Locate the cell with the specified text and output its [x, y] center coordinate. 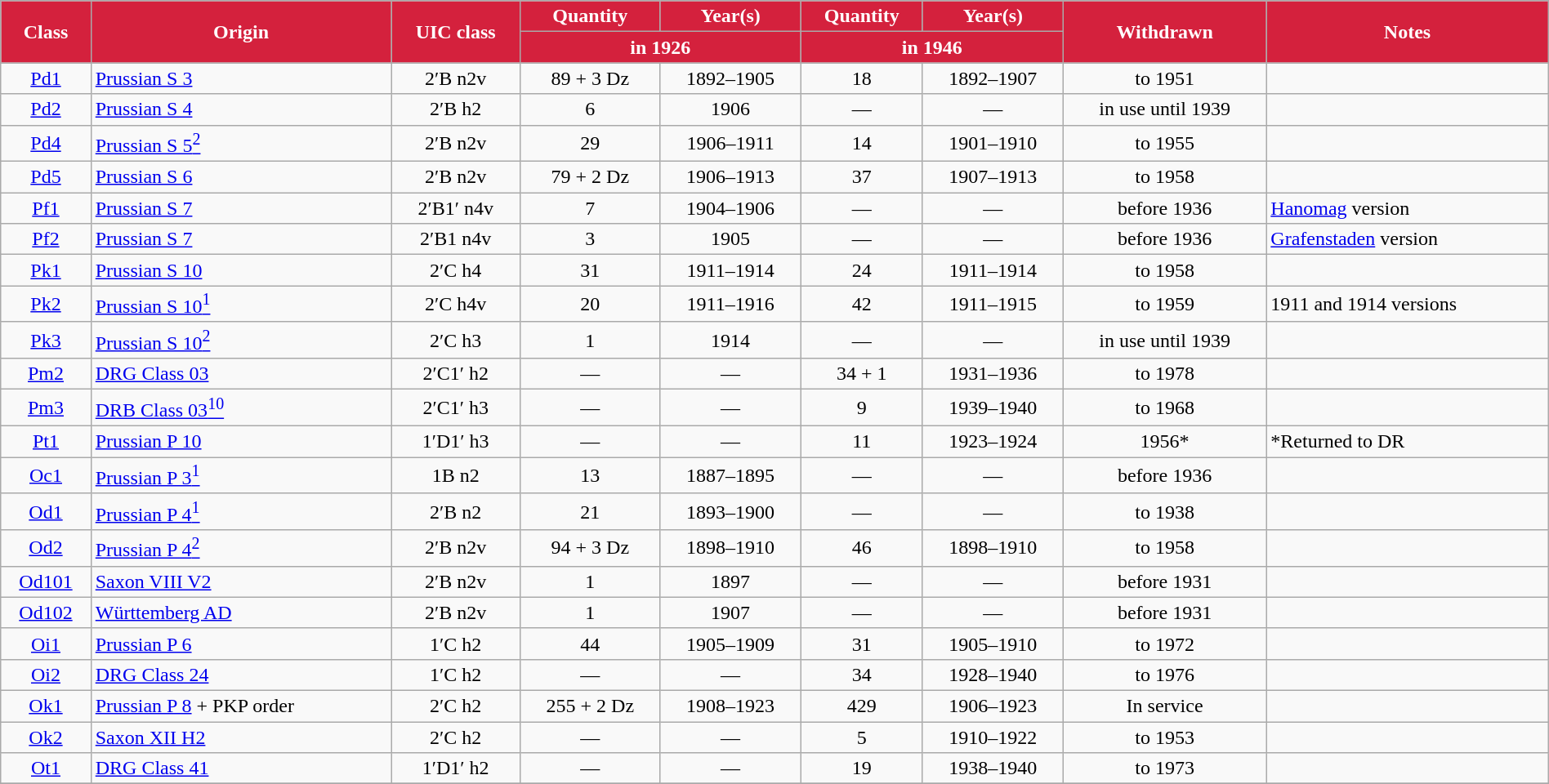
1910–1922 [993, 737]
1892–1907 [993, 78]
Grafenstaden version [1407, 239]
1905–1910 [993, 644]
Pf1 [46, 208]
94 + 3 Dz [590, 549]
2′B1 n4v [456, 239]
2′C h4 [456, 270]
89 + 3 Dz [590, 78]
Prussian S 4 [241, 109]
Prussian P 8 + PKP order [241, 706]
255 + 2 Dz [590, 706]
1923–1924 [993, 442]
to 1951 [1164, 78]
42 [861, 304]
20 [590, 304]
to 1976 [1164, 675]
1905–1909 [730, 644]
2′B h2 [456, 109]
Prussian S 3 [241, 78]
to 1955 [1164, 144]
1911–1916 [730, 304]
Ot1 [46, 768]
*Returned to DR [1407, 442]
Od1 [46, 511]
9 [861, 408]
Prussian P 10 [241, 442]
Origin [241, 32]
Oi2 [46, 675]
1907–1913 [993, 177]
Pm3 [46, 408]
14 [861, 144]
1906 [730, 109]
Od2 [46, 549]
1928–1940 [993, 675]
Withdrawn [1164, 32]
44 [590, 644]
29 [590, 144]
46 [861, 549]
5 [861, 737]
in 1926 [661, 47]
to 1959 [1164, 304]
1906–1911 [730, 144]
Prussian P 42 [241, 549]
Pf2 [46, 239]
2′B n2 [456, 511]
6 [590, 109]
Pt1 [46, 442]
In service [1164, 706]
to 1972 [1164, 644]
Württemberg AD [241, 612]
1939–1940 [993, 408]
18 [861, 78]
3 [590, 239]
Ok2 [46, 737]
Prussian S 52 [241, 144]
37 [861, 177]
1907 [730, 612]
1′D1′ h3 [456, 442]
19 [861, 768]
Pd4 [46, 144]
to 1978 [1164, 374]
Prussian P 31 [241, 475]
2′C h4v [456, 304]
429 [861, 706]
1938–1940 [993, 768]
1931–1936 [993, 374]
to 1968 [1164, 408]
Pd5 [46, 177]
1904–1906 [730, 208]
to 1938 [1164, 511]
Saxon XII H2 [241, 737]
in 1946 [931, 47]
Prussian P 6 [241, 644]
1897 [730, 581]
1914 [730, 340]
Prussian S 102 [241, 340]
1911–1915 [993, 304]
Prussian S 6 [241, 177]
21 [590, 511]
Pk3 [46, 340]
to 1973 [1164, 768]
2′C1′ h3 [456, 408]
1911 and 1914 versions [1407, 304]
Class [46, 32]
Saxon VIII V2 [241, 581]
1956* [1164, 442]
DRG Class 24 [241, 675]
2′B1′ n4v [456, 208]
DRG Class 41 [241, 768]
1906–1913 [730, 177]
34 + 1 [861, 374]
1887–1895 [730, 475]
Prussian P 41 [241, 511]
79 + 2 Dz [590, 177]
34 [861, 675]
1905 [730, 239]
1908–1923 [730, 706]
7 [590, 208]
1B n2 [456, 475]
to 1953 [1164, 737]
Oi1 [46, 644]
1′D1′ h2 [456, 768]
24 [861, 270]
Od101 [46, 581]
Od102 [46, 612]
DRG Class 03 [241, 374]
Pd1 [46, 78]
1906–1923 [993, 706]
Prussian S 10 [241, 270]
Oc1 [46, 475]
1901–1910 [993, 144]
11 [861, 442]
Ok1 [46, 706]
Notes [1407, 32]
Pm2 [46, 374]
Pk2 [46, 304]
Hanomag version [1407, 208]
1892–1905 [730, 78]
Pk1 [46, 270]
13 [590, 475]
DRB Class 0310 [241, 408]
2′C h3 [456, 340]
UIC class [456, 32]
Pd2 [46, 109]
2′C1′ h2 [456, 374]
1893–1900 [730, 511]
Prussian S 101 [241, 304]
